Locate the cell with the specified text and output its (X, Y) center coordinate. 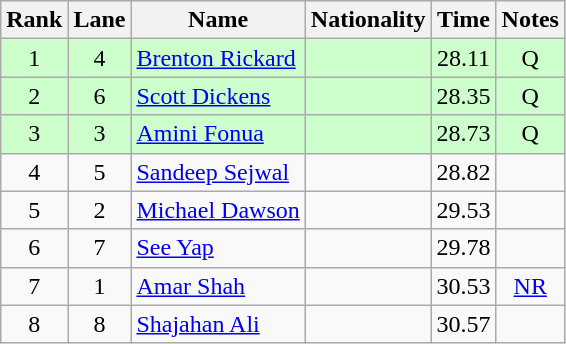
Shajahan Ali (218, 324)
29.53 (464, 210)
28.11 (464, 58)
30.57 (464, 324)
28.35 (464, 96)
Amar Shah (218, 286)
See Yap (218, 248)
Name (218, 20)
28.82 (464, 172)
Time (464, 20)
Amini Fonua (218, 134)
30.53 (464, 286)
Rank (34, 20)
Scott Dickens (218, 96)
Nationality (368, 20)
Notes (530, 20)
28.73 (464, 134)
Lane (100, 20)
Michael Dawson (218, 210)
NR (530, 286)
Brenton Rickard (218, 58)
29.78 (464, 248)
Sandeep Sejwal (218, 172)
